Pinpoint the cell where the given text exists, returning its (X, Y) midpoint coordinate. 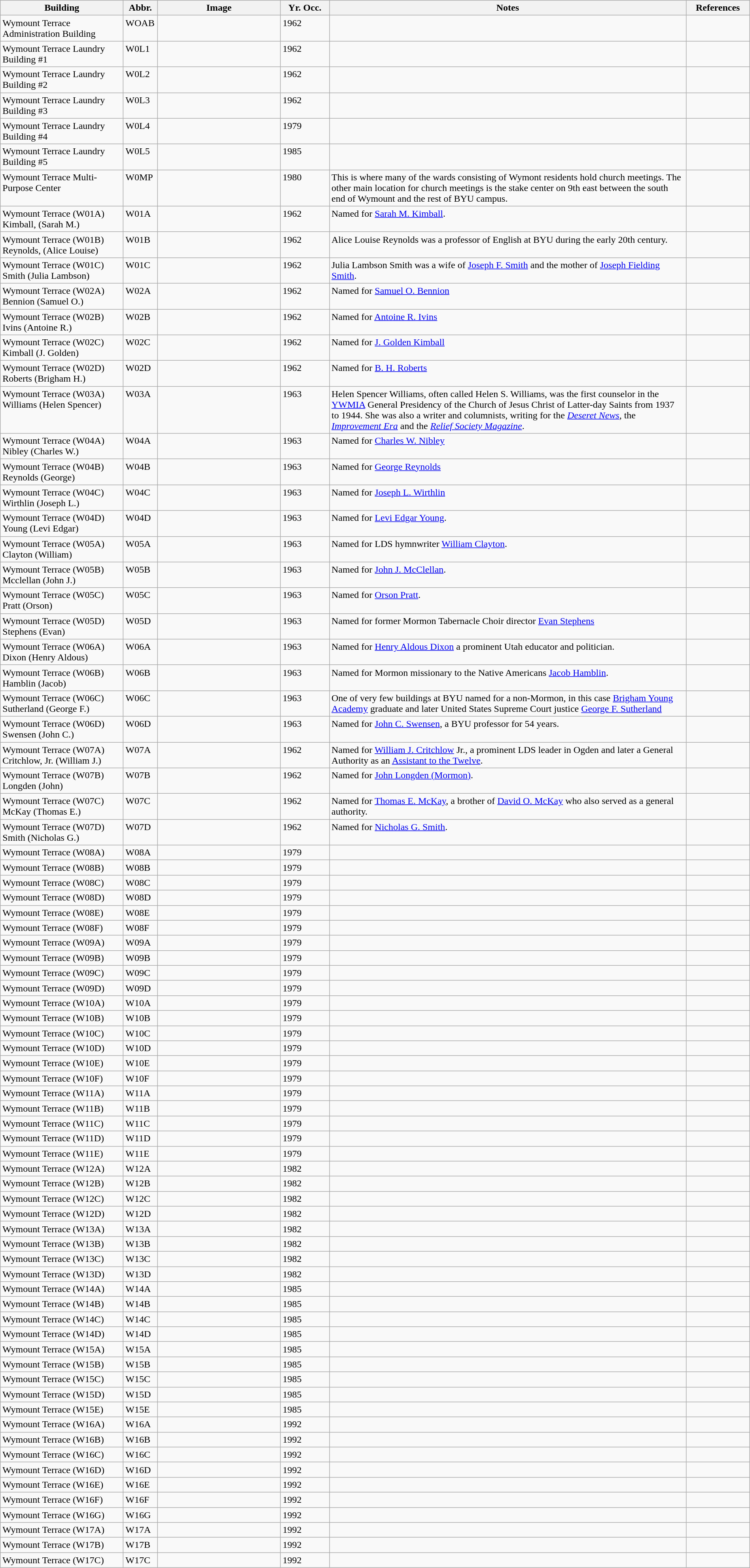
Wymount Terrace (W09B) (62, 958)
Wymount Terrace (W17B) (62, 1545)
Building (62, 8)
Wymount Terrace (W13A) (62, 1229)
W0L1 (140, 54)
W10B (140, 1018)
Wymount Terrace (W05C) Pratt (Orson) (62, 600)
Named for William J. Critchlow Jr., a prominent LDS leader in Ogden and later a General Authority as an Assistant to the Twelve. (508, 755)
W08A (140, 853)
Wymount Terrace (W05D) Stephens (Evan) (62, 626)
W05B (140, 575)
Named for Joseph L. Wirthlin (508, 497)
W08D (140, 898)
Wymount Terrace (W09A) (62, 943)
W12C (140, 1199)
W16C (140, 1455)
Wymount Terrace (W17A) (62, 1530)
W08E (140, 913)
Wymount Terrace Laundry Building #2 (62, 80)
W01A (140, 219)
Wymount Terrace (W16D) (62, 1470)
Wymount Terrace (W16E) (62, 1485)
W04C (140, 497)
Wymount Terrace (W16C) (62, 1455)
W07B (140, 781)
Named for George Reynolds (508, 472)
Wymount Terrace (W17C) (62, 1560)
W02A (140, 296)
W16G (140, 1515)
Wymount Terrace (W13C) (62, 1259)
Wymount Terrace (W02D) Roberts (Brigham H.) (62, 373)
Wymount Terrace (W11A) (62, 1093)
W11E (140, 1154)
W04B (140, 472)
Wymount Terrace (W14B) (62, 1304)
Wymount Terrace (W08E) (62, 913)
W08F (140, 928)
W10F (140, 1078)
W05C (140, 600)
Wymount Terrace (W02C) Kimball (J. Golden) (62, 348)
W02C (140, 348)
W14C (140, 1319)
W16B (140, 1439)
W12B (140, 1184)
Named for former Mormon Tabernacle Choir director Evan Stephens (508, 626)
W16D (140, 1470)
W10C (140, 1033)
Wymount Terrace (W01B) Reynolds, (Alice Louise) (62, 244)
Wymount Terrace (W10A) (62, 1003)
Wymount Terrace (W16G) (62, 1515)
Wymount Terrace (W08A) (62, 853)
Wymount Terrace (W11B) (62, 1108)
Image (219, 8)
W07D (140, 832)
Wymount Terrace (W08C) (62, 883)
Wymount Terrace (W12A) (62, 1169)
Wymount Terrace (W02A) Bennion (Samuel O.) (62, 296)
W14A (140, 1289)
Wymount Terrace (W06D) Swensen (John C.) (62, 729)
W13D (140, 1274)
W13C (140, 1259)
Wymount Terrace (W10E) (62, 1063)
Wymount Terrace (W10B) (62, 1018)
W05D (140, 626)
W17A (140, 1530)
W08B (140, 868)
Wymount Terrace (W14A) (62, 1289)
W0L4 (140, 131)
Wymount Terrace (W11E) (62, 1154)
Wymount Terrace (W15E) (62, 1409)
Wymount Terrace (W07B) Longden (John) (62, 781)
Named for Sarah M. Kimball. (508, 219)
Wymount Terrace (W14D) (62, 1334)
W11B (140, 1108)
Named for Mormon missionary to the Native Americans Jacob Hamblin. (508, 678)
Named for Charles W. Nibley (508, 446)
W04D (140, 524)
Named for Nicholas G. Smith. (508, 832)
W10A (140, 1003)
Wymount Terrace (W16A) (62, 1424)
W06C (140, 703)
Wymount Terrace (W07A) Critchlow, Jr. (William J.) (62, 755)
W04A (140, 446)
Abbr. (140, 8)
Wymount Terrace Laundry Building #1 (62, 54)
Named for John Longden (Mormon). (508, 781)
Wymount Terrace (W04B) Reynolds (George) (62, 472)
W06B (140, 678)
Wymount Terrace (W12B) (62, 1184)
Wymount Terrace Laundry Building #3 (62, 105)
Named for Henry Aldous Dixon a prominent Utah educator and politician. (508, 652)
Wymount Terrace (W01C) Smith (Julia Lambson) (62, 270)
W13B (140, 1244)
W15C (140, 1379)
W07C (140, 807)
W02B (140, 322)
W06D (140, 729)
W16A (140, 1424)
Wymount Terrace Laundry Building #5 (62, 157)
Wymount Terrace (W12D) (62, 1214)
Wymount Terrace (W06C) Sutherland (George F.) (62, 703)
Notes (508, 8)
W10D (140, 1048)
1980 (305, 188)
W10E (140, 1063)
Wymount Terrace (W16B) (62, 1439)
Wymount Terrace (W08D) (62, 898)
WOAB (140, 28)
W15B (140, 1364)
Wymount Terrace (W10C) (62, 1033)
Wymount Terrace (W13B) (62, 1244)
W14D (140, 1334)
W03A (140, 410)
Named for J. Golden Kimball (508, 348)
References (718, 8)
Wymount Terrace (W14C) (62, 1319)
W15E (140, 1409)
W0L3 (140, 105)
Named for Levi Edgar Young. (508, 524)
W06A (140, 652)
Wymount Terrace (W07D) Smith (Nicholas G.) (62, 832)
Wymount Terrace (W09C) (62, 973)
W0L5 (140, 157)
Wymount Terrace (W15A) (62, 1349)
Wymount Terrace (W07C) McKay (Thomas E.) (62, 807)
Named for LDS hymnwriter William Clayton. (508, 549)
Wymount Terrace (W16F) (62, 1500)
W05A (140, 549)
Wymount Terrace (W03A) Williams (Helen Spencer) (62, 410)
W14B (140, 1304)
W15D (140, 1394)
Wymount Terrace (W11D) (62, 1139)
W17C (140, 1560)
Named for John J. McClellan. (508, 575)
W0MP (140, 188)
W15A (140, 1349)
W16E (140, 1485)
W09C (140, 973)
Named for John C. Swensen, a BYU professor for 54 years. (508, 729)
Wymount Terrace (W12C) (62, 1199)
Wymount Terrace (W08F) (62, 928)
W16F (140, 1500)
Named for Orson Pratt. (508, 600)
W11D (140, 1139)
Wymount Terrace Multi-Purpose Center (62, 188)
W13A (140, 1229)
Wymount Terrace (W06A) Dixon (Henry Aldous) (62, 652)
W02D (140, 373)
W12D (140, 1214)
W17B (140, 1545)
Wymount Terrace (W15C) (62, 1379)
Wymount Terrace (W10D) (62, 1048)
Wymount Terrace (W05B) Mcclellan (John J.) (62, 575)
W01C (140, 270)
Named for Antoine R. Ivins (508, 322)
W07A (140, 755)
W09D (140, 988)
Wymount Terrace (W04A) Nibley (Charles W.) (62, 446)
W01B (140, 244)
W08C (140, 883)
Wymount Terrace (W15B) (62, 1364)
W09A (140, 943)
Wymount Terrace (W06B) Hamblin (Jacob) (62, 678)
Wymount Terrace Administration Building (62, 28)
Named for Samuel O. Bennion (508, 296)
W09B (140, 958)
Wymount Terrace (W04D) Young (Levi Edgar) (62, 524)
Named for Thomas E. McKay, a brother of David O. McKay who also served as a general authority. (508, 807)
W11C (140, 1124)
Alice Louise Reynolds was a professor of English at BYU during the early 20th century. (508, 244)
Wymount Terrace (W09D) (62, 988)
Wymount Terrace (W05A) Clayton (William) (62, 549)
Wymount Terrace (W10F) (62, 1078)
Wymount Terrace (W02B) Ivins (Antoine R.) (62, 322)
W11A (140, 1093)
Wymount Terrace Laundry Building #4 (62, 131)
Yr. Occ. (305, 8)
Wymount Terrace (W15D) (62, 1394)
Named for B. H. Roberts (508, 373)
W12A (140, 1169)
Wymount Terrace (W01A) Kimball, (Sarah M.) (62, 219)
Wymount Terrace (W08B) (62, 868)
Wymount Terrace (W13D) (62, 1274)
Julia Lambson Smith was a wife of Joseph F. Smith and the mother of Joseph Fielding Smith. (508, 270)
W0L2 (140, 80)
Wymount Terrace (W11C) (62, 1124)
Wymount Terrace (W04C) Wirthlin (Joseph L.) (62, 497)
